For the text-containing cell, return its midpoint in (X, Y) coordinate format. 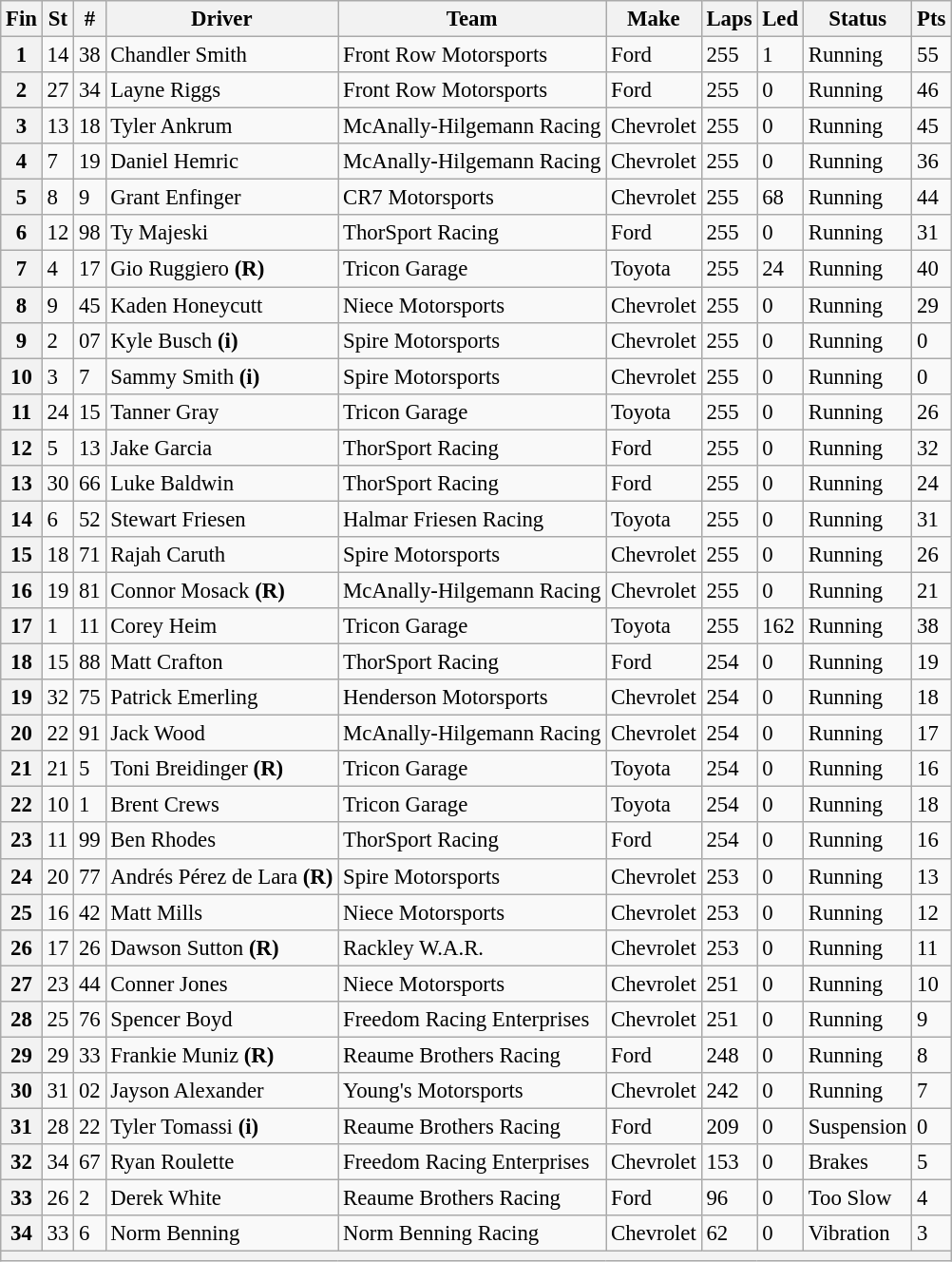
40 (931, 269)
88 (89, 662)
Jack Wood (222, 734)
Ben Rhodes (222, 841)
Jayson Alexander (222, 1091)
Laps (730, 19)
42 (89, 912)
Brakes (857, 1162)
248 (730, 1055)
St (57, 19)
Stewart Friesen (222, 519)
Derek White (222, 1198)
Matt Crafton (222, 662)
66 (89, 484)
Vibration (857, 1233)
Patrick Emerling (222, 698)
98 (89, 233)
# (89, 19)
Fin (22, 19)
Norm Benning (222, 1233)
Dawson Sutton (R) (222, 947)
Grant Enfinger (222, 198)
Henderson Motorsports (472, 698)
Ty Majeski (222, 233)
CR7 Motorsports (472, 198)
76 (89, 1020)
99 (89, 841)
Young's Motorsports (472, 1091)
Toni Breidinger (R) (222, 769)
Matt Mills (222, 912)
36 (931, 162)
Daniel Hemric (222, 162)
91 (89, 734)
Make (654, 19)
Sammy Smith (i) (222, 376)
Halmar Friesen Racing (472, 519)
Team (472, 19)
62 (730, 1233)
Chandler Smith (222, 55)
Frankie Muniz (R) (222, 1055)
Andrés Pérez de Lara (R) (222, 876)
Kaden Honeycutt (222, 305)
Rajah Caruth (222, 555)
02 (89, 1091)
71 (89, 555)
96 (730, 1198)
68 (781, 198)
Too Slow (857, 1198)
Spencer Boyd (222, 1020)
81 (89, 590)
Norm Benning Racing (472, 1233)
209 (730, 1126)
Luke Baldwin (222, 484)
153 (730, 1162)
Gio Ruggiero (R) (222, 269)
Tyler Tomassi (i) (222, 1126)
Suspension (857, 1126)
75 (89, 698)
Tyler Ankrum (222, 126)
162 (781, 626)
Brent Crews (222, 805)
Tanner Gray (222, 411)
52 (89, 519)
Jake Garcia (222, 448)
242 (730, 1091)
Connor Mosack (R) (222, 590)
46 (931, 90)
67 (89, 1162)
Rackley W.A.R. (472, 947)
Status (857, 19)
Kyle Busch (i) (222, 340)
Pts (931, 19)
Corey Heim (222, 626)
Conner Jones (222, 984)
77 (89, 876)
Ryan Roulette (222, 1162)
Led (781, 19)
07 (89, 340)
Driver (222, 19)
55 (931, 55)
Layne Riggs (222, 90)
